Determine the [X, Y] coordinate at the center of the cell enclosing the given text.  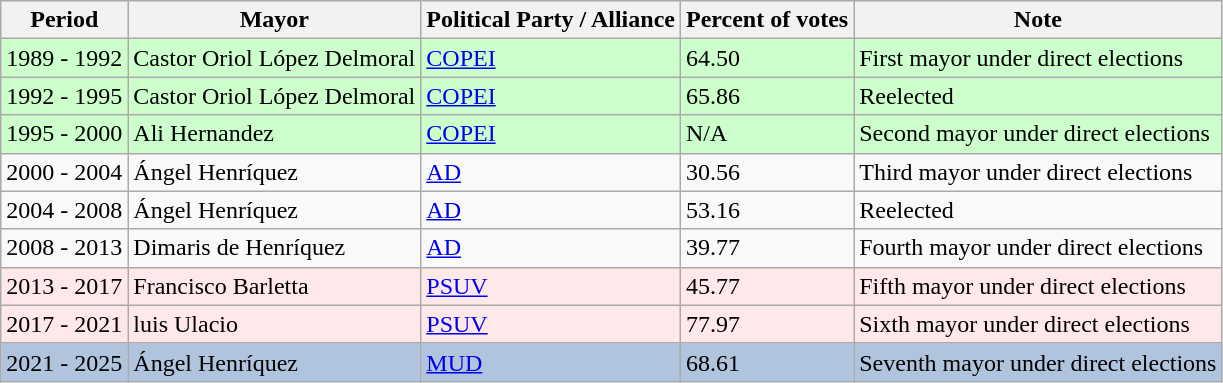
2013 - 2017 [64, 286]
53.16 [766, 210]
30.56 [766, 172]
64.50 [766, 58]
Ali Hernandez [274, 134]
2021 - 2025 [64, 362]
2000 - 2004 [64, 172]
Fifth mayor under direct elections [1038, 286]
39.77 [766, 248]
1989 - 1992 [64, 58]
77.97 [766, 324]
2017 - 2021 [64, 324]
Note [1038, 20]
Political Party / Alliance [551, 20]
2008 - 2013 [64, 248]
Fourth mayor under direct elections [1038, 248]
N/A [766, 134]
Third mayor under direct elections [1038, 172]
65.86 [766, 96]
45.77 [766, 286]
Dimaris de Henríquez [274, 248]
Seventh mayor under direct elections [1038, 362]
Period [64, 20]
Second mayor under direct elections [1038, 134]
1995 - 2000 [64, 134]
luis Ulacio [274, 324]
1992 - 1995 [64, 96]
Sixth mayor under direct elections [1038, 324]
68.61 [766, 362]
2004 - 2008 [64, 210]
MUD [551, 362]
First mayor under direct elections [1038, 58]
Francisco Barletta [274, 286]
Mayor [274, 20]
Percent of votes [766, 20]
